Output the (x, y) coordinate of the center of the cell containing the given text.  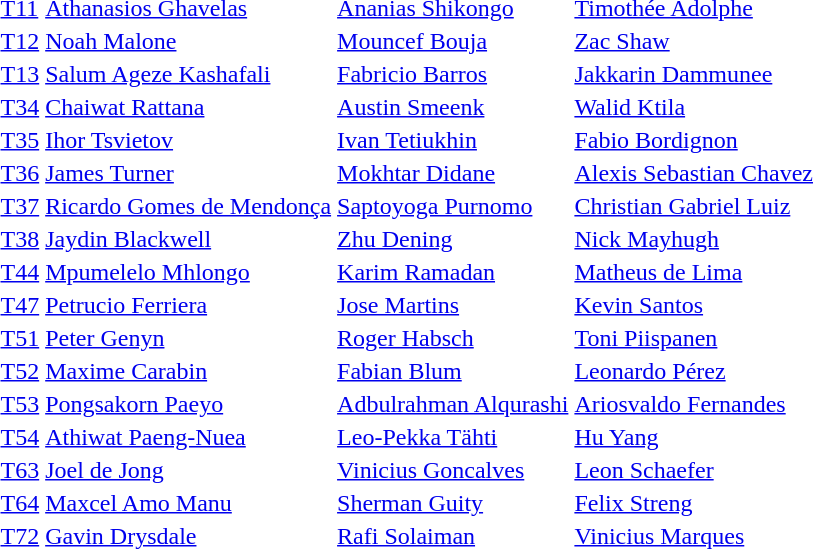
Petrucio Ferriera (188, 305)
Leo-Pekka Tähti (453, 437)
Sherman Guity (453, 503)
Pongsakorn Paeyo (188, 404)
Athiwat Paeng-Nuea (188, 437)
Ricardo Gomes de Mendonça (188, 206)
Austin Smeenk (453, 107)
Vinicius Goncalves (453, 470)
Karim Ramadan (453, 272)
Fabian Blum (453, 371)
Peter Genyn (188, 338)
Fabricio Barros (453, 74)
Jose Martins (453, 305)
Noah Malone (188, 41)
Adbulrahman Alqurashi (453, 404)
Zhu Dening (453, 239)
Mokhtar Didane (453, 173)
Mpumelelo Mhlongo (188, 272)
James Turner (188, 173)
Ihor Tsvietov (188, 140)
Salum Ageze Kashafali (188, 74)
Maxime Carabin (188, 371)
Maxcel Amo Manu (188, 503)
Joel de Jong (188, 470)
Chaiwat Rattana (188, 107)
Jaydin Blackwell (188, 239)
Saptoyoga Purnomo (453, 206)
Mouncef Bouja (453, 41)
Roger Habsch (453, 338)
Ivan Tetiukhin (453, 140)
